Detect which cell encompasses the target text, then output its [x, y] center coordinate. 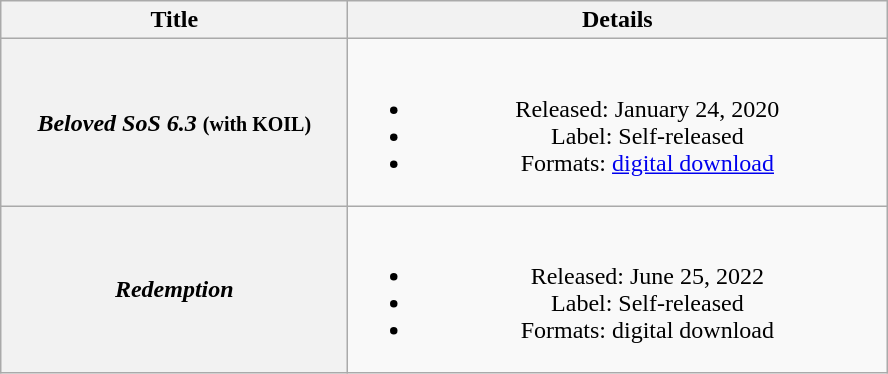
Released: June 25, 2022Label: Self-releasedFormats: digital download [618, 290]
Redemption [174, 290]
Released: January 24, 2020Label: Self-releasedFormats: digital download [618, 122]
Title [174, 20]
Details [618, 20]
Beloved SoS 6.3 (with KOIL) [174, 122]
